Provide the (X, Y) coordinate of the cell's center where the given text is located.  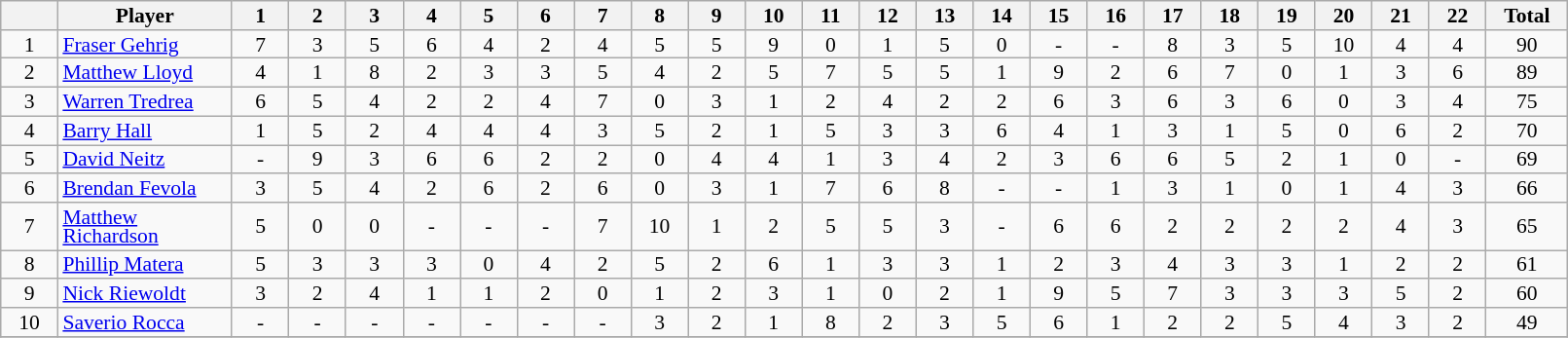
16 (1115, 16)
49 (1527, 322)
15 (1059, 16)
66 (1527, 188)
70 (1527, 131)
12 (888, 16)
Player (144, 16)
90 (1527, 45)
65 (1527, 226)
61 (1527, 265)
Brendan Fevola (144, 188)
20 (1343, 16)
Phillip Matera (144, 265)
21 (1402, 16)
75 (1527, 102)
Saverio Rocca (144, 322)
22 (1458, 16)
18 (1230, 16)
89 (1527, 73)
11 (831, 16)
Fraser Gehrig (144, 45)
Matthew Lloyd (144, 73)
19 (1287, 16)
17 (1172, 16)
13 (944, 16)
Warren Tredrea (144, 102)
Nick Riewoldt (144, 294)
Matthew Richardson (144, 226)
Barry Hall (144, 131)
60 (1527, 294)
Total (1527, 16)
David Neitz (144, 160)
14 (1003, 16)
69 (1527, 160)
